Capture the cell that displays the provided text and extract its [x, y] central coordinate. 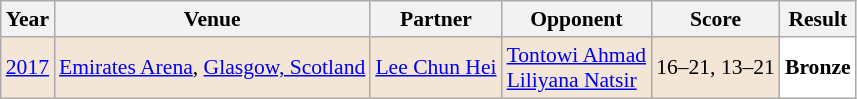
Venue [212, 19]
Tontowi Ahmad Liliyana Natsir [577, 68]
Partner [436, 19]
Emirates Arena, Glasgow, Scotland [212, 68]
Year [28, 19]
2017 [28, 68]
16–21, 13–21 [716, 68]
Bronze [818, 68]
Lee Chun Hei [436, 68]
Result [818, 19]
Opponent [577, 19]
Score [716, 19]
